Locate the cell with the specified text and output its [X, Y] center coordinate. 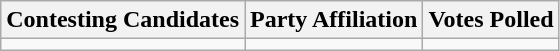
Party Affiliation [334, 20]
Votes Polled [491, 20]
Contesting Candidates [123, 20]
